Locate the cell with the specified text and output its (x, y) center coordinate. 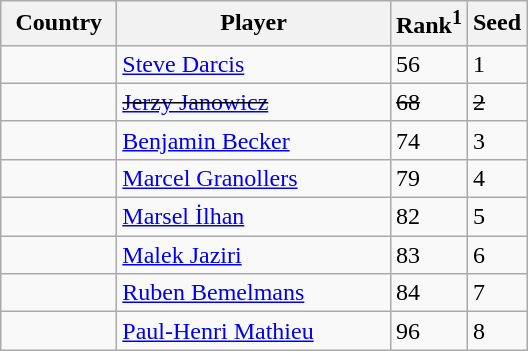
82 (428, 217)
Jerzy Janowicz (254, 102)
Marsel İlhan (254, 217)
7 (496, 293)
56 (428, 64)
79 (428, 178)
Seed (496, 24)
Country (59, 24)
4 (496, 178)
Malek Jaziri (254, 255)
6 (496, 255)
5 (496, 217)
Player (254, 24)
2 (496, 102)
8 (496, 331)
84 (428, 293)
3 (496, 140)
96 (428, 331)
1 (496, 64)
Paul-Henri Mathieu (254, 331)
Benjamin Becker (254, 140)
Ruben Bemelmans (254, 293)
83 (428, 255)
Steve Darcis (254, 64)
Marcel Granollers (254, 178)
68 (428, 102)
74 (428, 140)
Rank1 (428, 24)
